From the cell containing the given text, extract its center point as (x, y) coordinate. 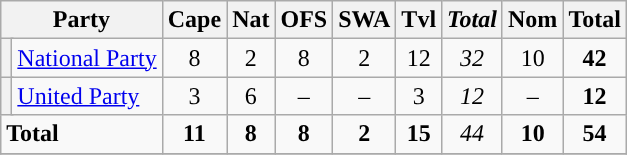
Nom (532, 20)
15 (419, 134)
SWA (364, 20)
42 (595, 58)
United Party (87, 96)
32 (472, 58)
OFS (304, 20)
44 (472, 134)
Party (82, 20)
Tvl (419, 20)
Cape (194, 20)
Nat (251, 20)
54 (595, 134)
6 (251, 96)
National Party (87, 58)
11 (194, 134)
